Return the (x, y) coordinate for the center point of the cell that contains the specified text.  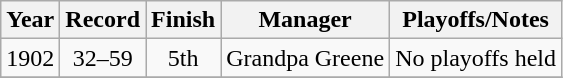
Record (103, 20)
5th (184, 58)
Year (30, 20)
Grandpa Greene (306, 58)
32–59 (103, 58)
Finish (184, 20)
Playoffs/Notes (476, 20)
No playoffs held (476, 58)
1902 (30, 58)
Manager (306, 20)
